Detect which cell encompasses the target text, then output its [X, Y] center coordinate. 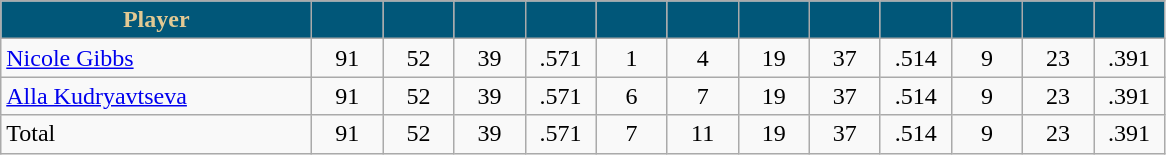
11 [702, 134]
Alla Kudryavtseva [156, 96]
6 [632, 96]
Nicole Gibbs [156, 58]
4 [702, 58]
Total [156, 134]
1 [632, 58]
Player [156, 20]
